Provide the [x, y] coordinate of the cell's center where the given text is located.  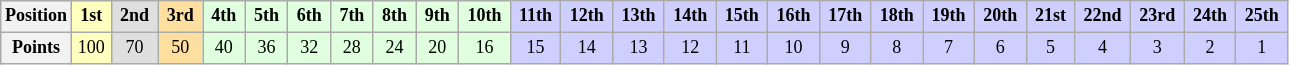
7th [352, 16]
20th [1000, 16]
15th [742, 16]
28 [352, 48]
3rd [180, 16]
50 [180, 48]
Position [36, 16]
40 [224, 48]
22nd [1103, 16]
25th [1262, 16]
20 [438, 48]
19th [949, 16]
10th [485, 16]
9th [438, 16]
12th [587, 16]
21st [1050, 16]
2 [1210, 48]
3 [1157, 48]
24 [394, 48]
100 [91, 48]
23rd [1157, 16]
5 [1050, 48]
16 [485, 48]
13th [639, 16]
1 [1262, 48]
6 [1000, 48]
2nd [134, 16]
32 [310, 48]
14 [587, 48]
11 [742, 48]
24th [1210, 16]
15 [536, 48]
11th [536, 16]
4th [224, 16]
10 [794, 48]
8 [897, 48]
5th [266, 16]
13 [639, 48]
70 [134, 48]
6th [310, 16]
7 [949, 48]
18th [897, 16]
12 [690, 48]
1st [91, 16]
8th [394, 16]
17th [845, 16]
16th [794, 16]
36 [266, 48]
4 [1103, 48]
Points [36, 48]
14th [690, 16]
9 [845, 48]
